Find where the given text appears and provide that cell's center as (X, Y) coordinate. 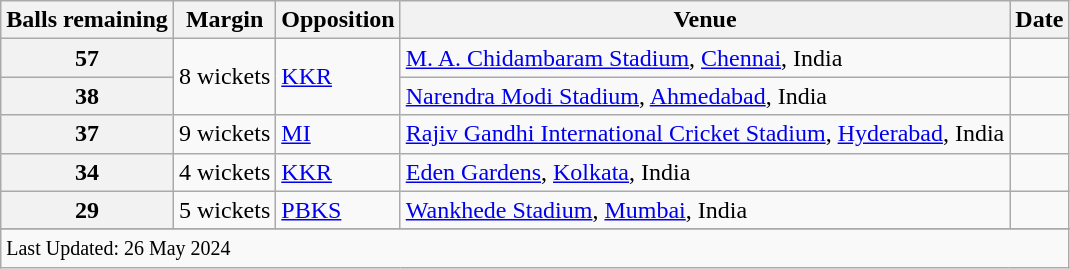
5 wickets (224, 210)
Opposition (338, 20)
PBKS (338, 210)
57 (88, 58)
Venue (705, 20)
Date (1040, 20)
M. A. Chidambaram Stadium, Chennai, India (705, 58)
Rajiv Gandhi International Cricket Stadium, Hyderabad, India (705, 134)
Wankhede Stadium, Mumbai, India (705, 210)
Margin (224, 20)
4 wickets (224, 172)
Narendra Modi Stadium, Ahmedabad, India (705, 96)
37 (88, 134)
Balls remaining (88, 20)
9 wickets (224, 134)
MI (338, 134)
38 (88, 96)
34 (88, 172)
Last Updated: 26 May 2024 (535, 248)
8 wickets (224, 77)
Eden Gardens, Kolkata, India (705, 172)
29 (88, 210)
